From the cell containing the given text, extract its center point as [x, y] coordinate. 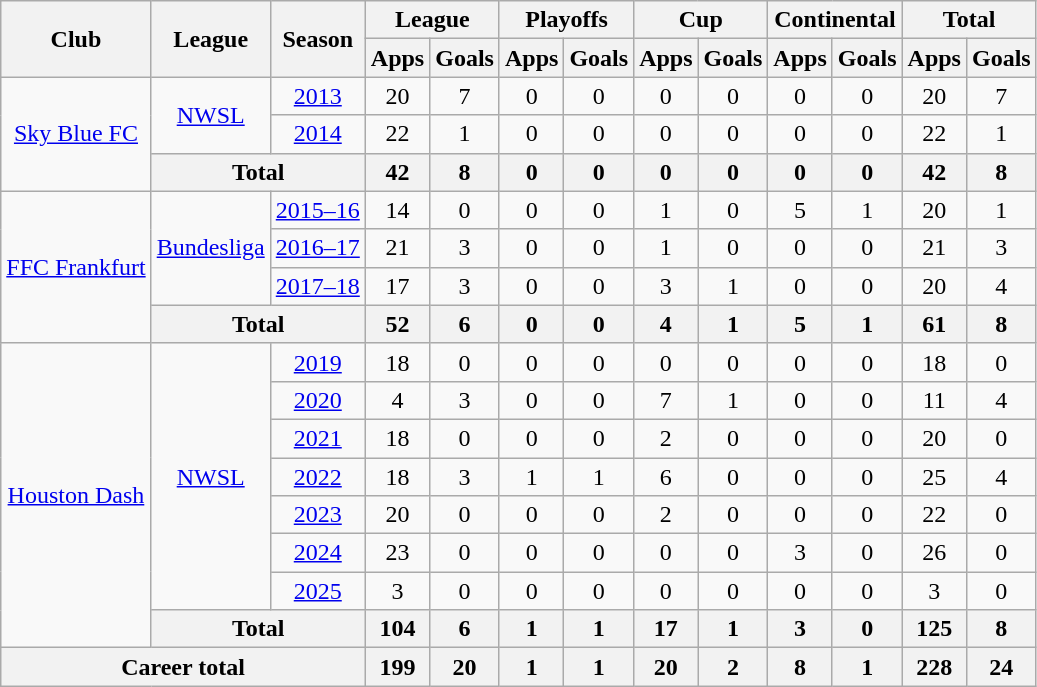
2015–16 [318, 210]
Bundesliga [210, 248]
2022 [318, 477]
61 [934, 324]
199 [397, 667]
2021 [318, 438]
Club [76, 39]
24 [1001, 667]
2020 [318, 400]
Houston Dash [76, 495]
2013 [318, 96]
2023 [318, 515]
Sky Blue FC [76, 134]
Season [318, 39]
125 [934, 629]
2025 [318, 591]
228 [934, 667]
2024 [318, 553]
2019 [318, 362]
104 [397, 629]
2016–17 [318, 248]
2014 [318, 134]
52 [397, 324]
Playoffs [566, 20]
FFC Frankfurt [76, 267]
25 [934, 477]
26 [934, 553]
23 [397, 553]
11 [934, 400]
2017–18 [318, 286]
14 [397, 210]
Cup [701, 20]
Continental [835, 20]
Career total [184, 667]
